Capture the cell that displays the provided text and extract its [X, Y] central coordinate. 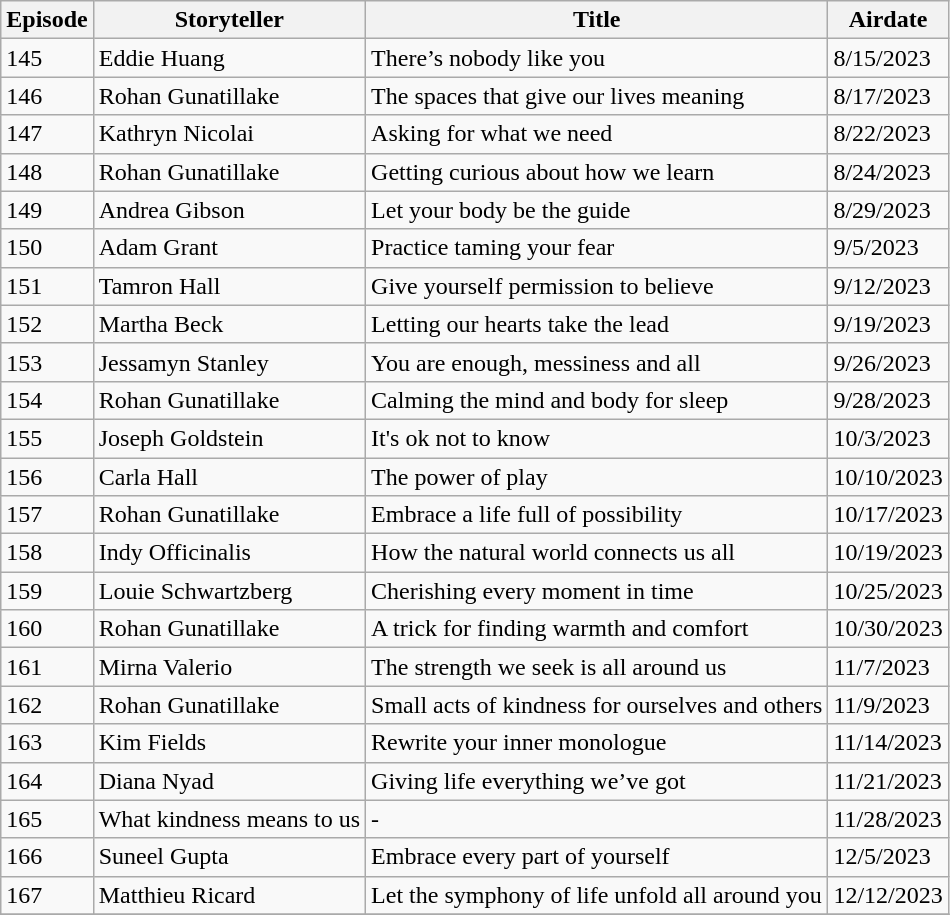
Cherishing every moment in time [597, 591]
The power of play [597, 477]
150 [47, 248]
Giving life everything we’ve got [597, 781]
Calming the mind and body for sleep [597, 400]
164 [47, 781]
149 [47, 210]
9/12/2023 [888, 286]
11/21/2023 [888, 781]
Joseph Goldstein [229, 438]
- [597, 819]
Give yourself permission to believe [597, 286]
Jessamyn Stanley [229, 362]
158 [47, 553]
160 [47, 629]
154 [47, 400]
Small acts of kindness for ourselves and others [597, 705]
Let your body be the guide [597, 210]
8/15/2023 [888, 58]
159 [47, 591]
Embrace every part of yourself [597, 857]
Louie Schwartzberg [229, 591]
Suneel Gupta [229, 857]
161 [47, 667]
152 [47, 324]
10/10/2023 [888, 477]
9/28/2023 [888, 400]
155 [47, 438]
9/26/2023 [888, 362]
148 [47, 172]
You are enough, messiness and all [597, 362]
11/14/2023 [888, 743]
A trick for finding warmth and comfort [597, 629]
145 [47, 58]
Kim Fields [229, 743]
8/24/2023 [888, 172]
166 [47, 857]
8/17/2023 [888, 96]
Diana Nyad [229, 781]
8/22/2023 [888, 134]
11/28/2023 [888, 819]
Letting our hearts take the lead [597, 324]
Asking for what we need [597, 134]
163 [47, 743]
10/3/2023 [888, 438]
151 [47, 286]
10/30/2023 [888, 629]
11/7/2023 [888, 667]
Getting curious about how we learn [597, 172]
11/9/2023 [888, 705]
9/19/2023 [888, 324]
How the natural world connects us all [597, 553]
157 [47, 515]
Indy Officinalis [229, 553]
12/5/2023 [888, 857]
146 [47, 96]
10/17/2023 [888, 515]
162 [47, 705]
10/19/2023 [888, 553]
The spaces that give our lives meaning [597, 96]
Rewrite your inner monologue [597, 743]
Airdate [888, 20]
Episode [47, 20]
Title [597, 20]
10/25/2023 [888, 591]
12/12/2023 [888, 895]
165 [47, 819]
What kindness means to us [229, 819]
147 [47, 134]
Carla Hall [229, 477]
Martha Beck [229, 324]
Adam Grant [229, 248]
Practice taming your fear [597, 248]
153 [47, 362]
156 [47, 477]
Eddie Huang [229, 58]
8/29/2023 [888, 210]
Andrea Gibson [229, 210]
Mirna Valerio [229, 667]
The strength we seek is all around us [597, 667]
Let the symphony of life unfold all around you [597, 895]
Tamron Hall [229, 286]
It's ok not to know [597, 438]
Kathryn Nicolai [229, 134]
Embrace a life full of possibility [597, 515]
Storyteller [229, 20]
There’s nobody like you [597, 58]
Matthieu Ricard [229, 895]
167 [47, 895]
9/5/2023 [888, 248]
